Pinpoint the cell where the given text exists, returning its (x, y) midpoint coordinate. 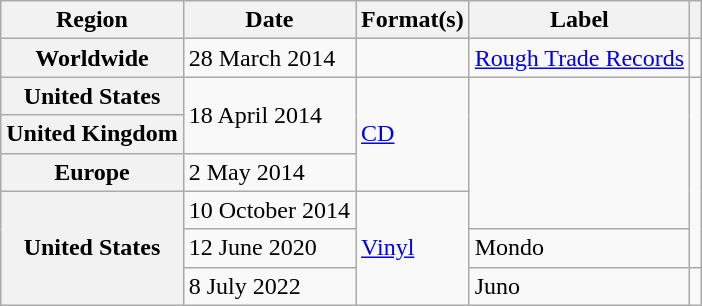
Format(s) (413, 20)
8 July 2022 (269, 286)
18 April 2014 (269, 115)
Label (579, 20)
Mondo (579, 248)
Worldwide (92, 58)
2 May 2014 (269, 172)
Rough Trade Records (579, 58)
10 October 2014 (269, 210)
28 March 2014 (269, 58)
12 June 2020 (269, 248)
CD (413, 134)
Date (269, 20)
United Kingdom (92, 134)
Vinyl (413, 248)
Juno (579, 286)
Region (92, 20)
Europe (92, 172)
